Determine the [X, Y] coordinate at the center of the cell enclosing the given text.  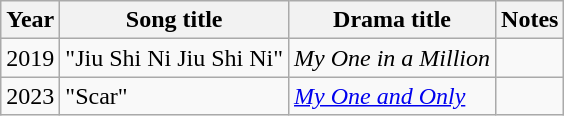
"Scar" [174, 96]
My One in a Million [392, 58]
2019 [30, 58]
Drama title [392, 20]
Notes [530, 20]
Song title [174, 20]
2023 [30, 96]
My One and Only [392, 96]
Year [30, 20]
"Jiu Shi Ni Jiu Shi Ni" [174, 58]
